Capture the cell that displays the provided text and extract its [x, y] central coordinate. 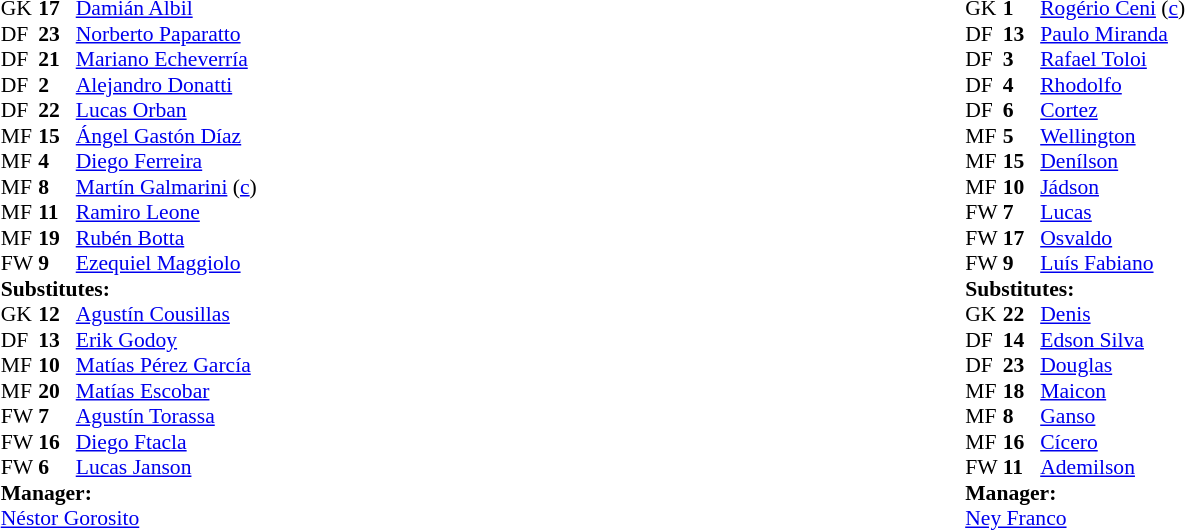
Diego Ftacla [166, 442]
Erik Godoy [166, 340]
Jádson [1112, 187]
Mariano Echeverría [166, 59]
Alejandro Donatti [166, 85]
Denis [1112, 315]
Agustín Cousillas [166, 315]
Osvaldo [1112, 238]
Ganso [1112, 417]
Rhodolfo [1112, 85]
21 [57, 59]
Rubén Botta [166, 238]
2 [57, 85]
Agustín Torassa [166, 417]
Ademilson [1112, 467]
12 [57, 315]
Matías Escobar [166, 391]
Lucas Orban [166, 111]
Ezequiel Maggiolo [166, 263]
Diego Ferreira [166, 161]
Edson Silva [1112, 340]
20 [57, 391]
Denílson [1112, 161]
Ángel Gastón Díaz [166, 136]
Cortez [1112, 111]
Norberto Paparatto [166, 34]
18 [1022, 391]
3 [1022, 59]
Paulo Miranda [1112, 34]
Martín Galmarini (c) [166, 187]
17 [1022, 238]
Wellington [1112, 136]
5 [1022, 136]
Lucas [1112, 213]
Cícero [1112, 442]
19 [57, 238]
Douglas [1112, 365]
Rafael Toloi [1112, 59]
Luís Fabiano [1112, 263]
Lucas Janson [166, 467]
Maicon [1112, 391]
Ramiro Leone [166, 213]
Matías Pérez García [166, 365]
14 [1022, 340]
